Locate the cell with the specified text and output its [X, Y] center coordinate. 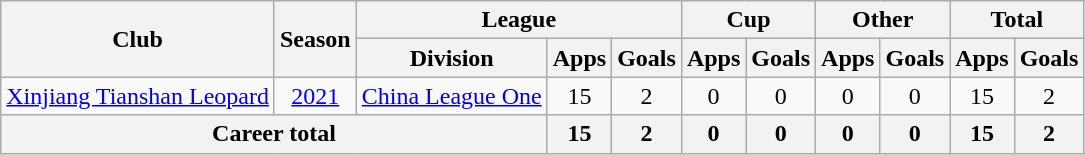
Club [138, 39]
Career total [274, 134]
Season [315, 39]
Total [1017, 20]
2021 [315, 96]
Other [883, 20]
Xinjiang Tianshan Leopard [138, 96]
Cup [748, 20]
Division [452, 58]
League [518, 20]
China League One [452, 96]
